Pinpoint the cell where the given text exists, returning its (X, Y) midpoint coordinate. 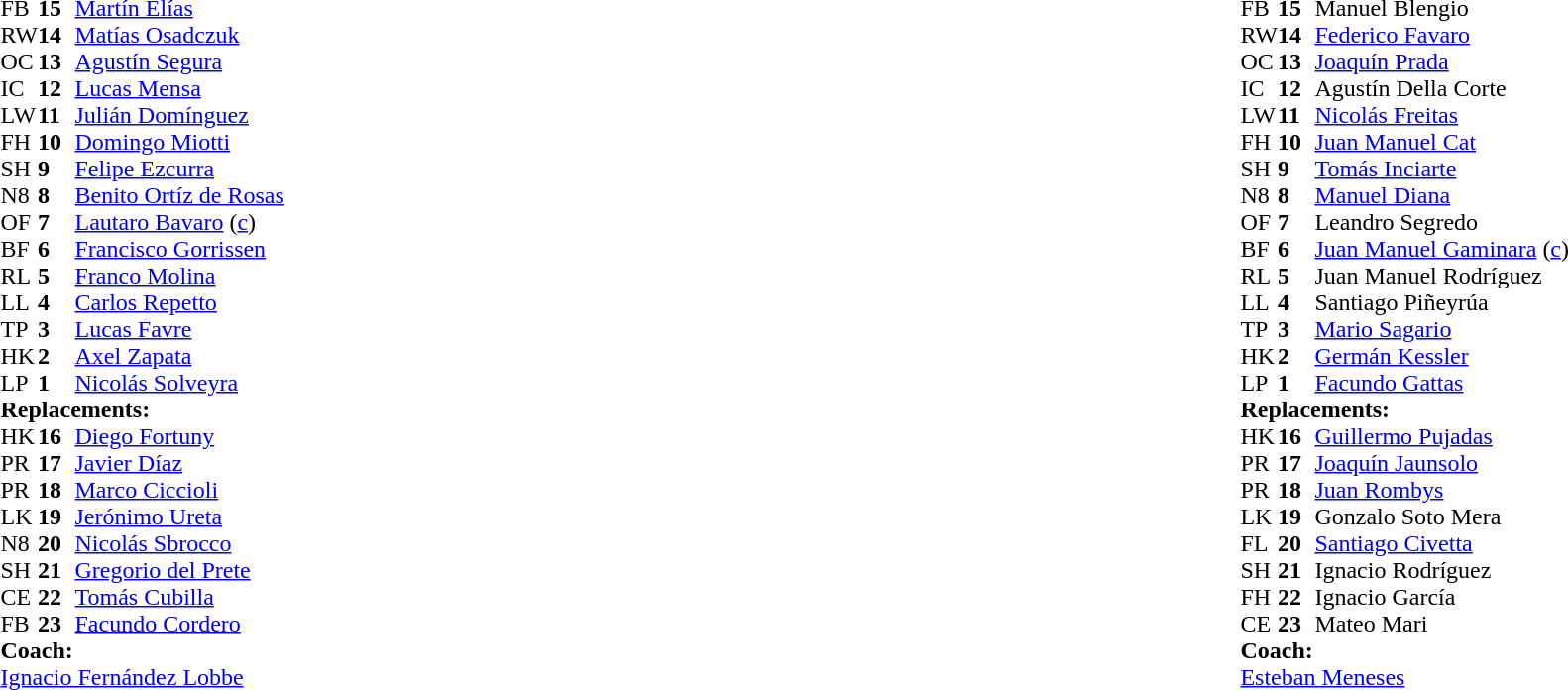
Lucas Mensa (180, 89)
Lautaro Bavaro (c) (180, 222)
Facundo Cordero (180, 625)
Lucas Favre (180, 329)
Francisco Gorrissen (180, 250)
FL (1259, 543)
Javier Díaz (180, 464)
FB (19, 625)
Gregorio del Prete (180, 571)
Axel Zapata (180, 357)
Nicolás Solveyra (180, 383)
Carlos Repetto (180, 303)
Agustín Segura (180, 61)
Julián Domínguez (180, 115)
Domingo Miotti (180, 143)
Benito Ortíz de Rosas (180, 196)
Felipe Ezcurra (180, 169)
Marco Ciccioli (180, 490)
Franco Molina (180, 276)
Diego Fortuny (180, 436)
Matías Osadczuk (180, 36)
Nicolás Sbrocco (180, 543)
Tomás Cubilla (180, 597)
Coach: (142, 650)
Replacements: (142, 410)
Jerónimo Ureta (180, 517)
